Scan for the cell matching the given text and deliver its (x, y) coordinate at center. 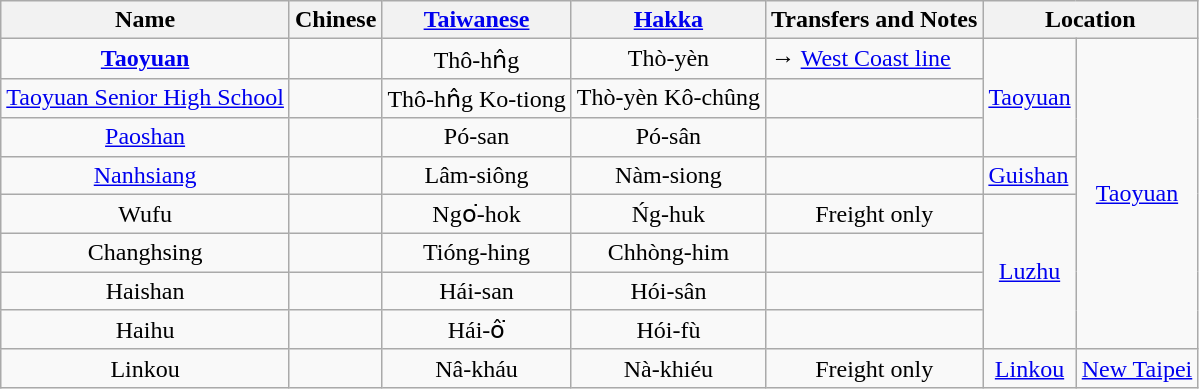
Location (1090, 20)
Name (146, 20)
Haihu (146, 330)
Thô-hn̂g (476, 59)
Thò-yèn (668, 59)
Transfers and Notes (874, 20)
Hái-ô͘ (476, 330)
→ West Coast line (874, 59)
Lâm-siông (476, 175)
Ngo͘-hok (476, 214)
Nâ-kháu (476, 368)
Luzhu (1030, 272)
Nà-khiéu (668, 368)
Haishan (146, 291)
Pó-san (476, 137)
Pó-sân (668, 137)
Nanhsiang (146, 175)
Nàm-siong (668, 175)
New Taipei (1137, 368)
Hakka (668, 20)
Hói-fù (668, 330)
Taiwanese (476, 20)
Ńg-huk (668, 214)
Taoyuan Senior High School (146, 98)
Guishan (1030, 175)
Thô-hn̂g Ko-tiong (476, 98)
Changhsing (146, 253)
Wufu (146, 214)
Thò-yèn Kô-chûng (668, 98)
Chhòng-him (668, 253)
Chinese (335, 20)
Tióng-hing (476, 253)
Hói-sân (668, 291)
Paoshan (146, 137)
Hái-san (476, 291)
